Extract the [x, y] coordinate from the center of the cell holding the provided text.  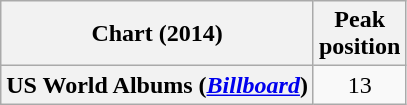
Peakposition [359, 34]
US World Albums (Billboard) [158, 85]
13 [359, 85]
Chart (2014) [158, 34]
